Return (X, Y) of the center of cell containing provided text 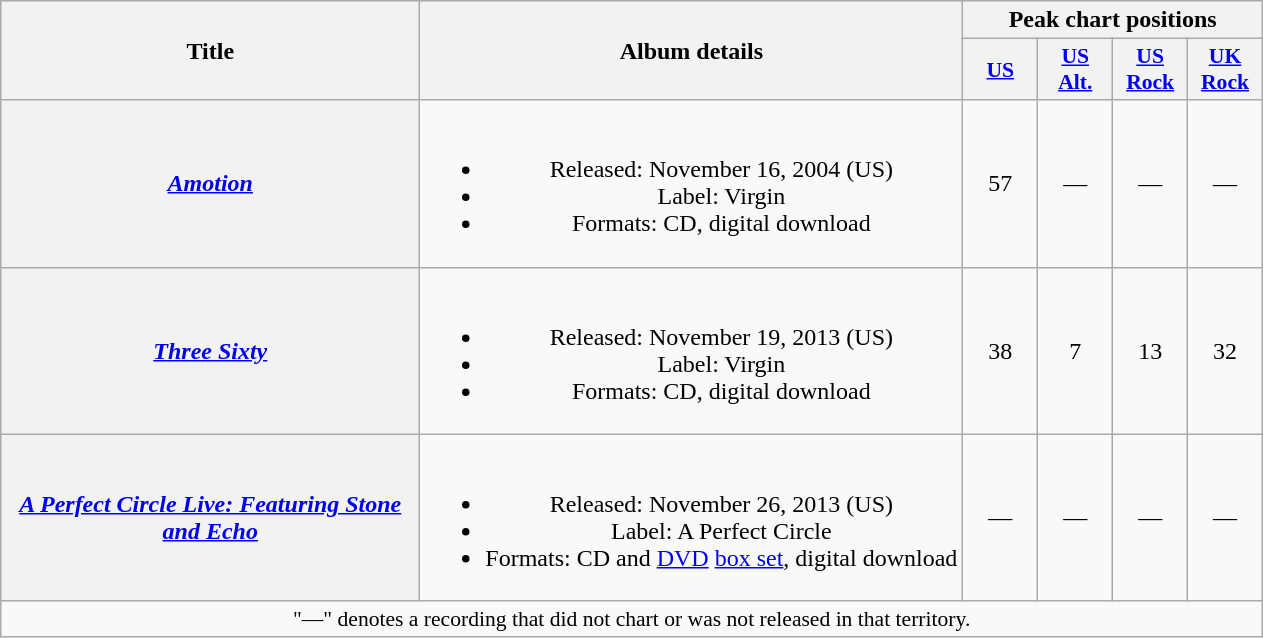
UKRock (1226, 70)
Three Sixty (210, 350)
"—" denotes a recording that did not chart or was not released in that territory. (632, 619)
7 (1076, 350)
Album details (692, 50)
13 (1150, 350)
Title (210, 50)
Peak chart positions (1113, 20)
Released: November 16, 2004 (US)Label: VirginFormats: CD, digital download (692, 184)
Released: November 26, 2013 (US)Label: A Perfect CircleFormats: CD and DVD box set, digital download (692, 518)
A Perfect Circle Live: Featuring Stone and Echo (210, 518)
38 (1000, 350)
Amotion (210, 184)
57 (1000, 184)
Released: November 19, 2013 (US)Label: VirginFormats: CD, digital download (692, 350)
USRock (1150, 70)
32 (1226, 350)
USAlt. (1076, 70)
US (1000, 70)
